Identify which cell holds the provided text, then report its (X, Y) central coordinate. 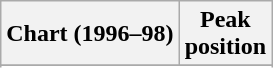
Peak position (225, 34)
Chart (1996–98) (90, 34)
